Extract the [X, Y] coordinate from the center of the cell holding the provided text.  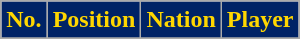
Player [260, 20]
No. [24, 20]
Position [94, 20]
Nation [181, 20]
